For the text-containing cell, return its midpoint in [X, Y] coordinate format. 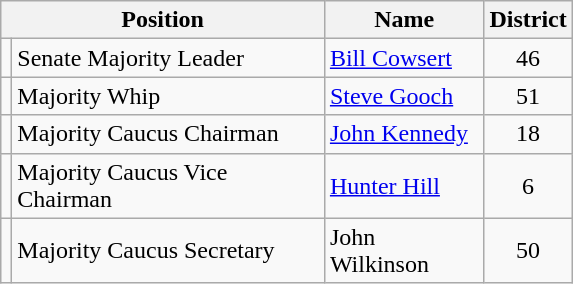
John Wilkinson [404, 250]
Majority Caucus Chairman [168, 134]
Steve Gooch [404, 96]
18 [528, 134]
Hunter Hill [404, 186]
Bill Cowsert [404, 58]
Position [163, 20]
Name [404, 20]
Majority Caucus Vice Chairman [168, 186]
46 [528, 58]
51 [528, 96]
Senate Majority Leader [168, 58]
Majority Caucus Secretary [168, 250]
John Kennedy [404, 134]
50 [528, 250]
District [528, 20]
6 [528, 186]
Majority Whip [168, 96]
